Search for the cell housing the specified text and yield its [x, y] center coordinate. 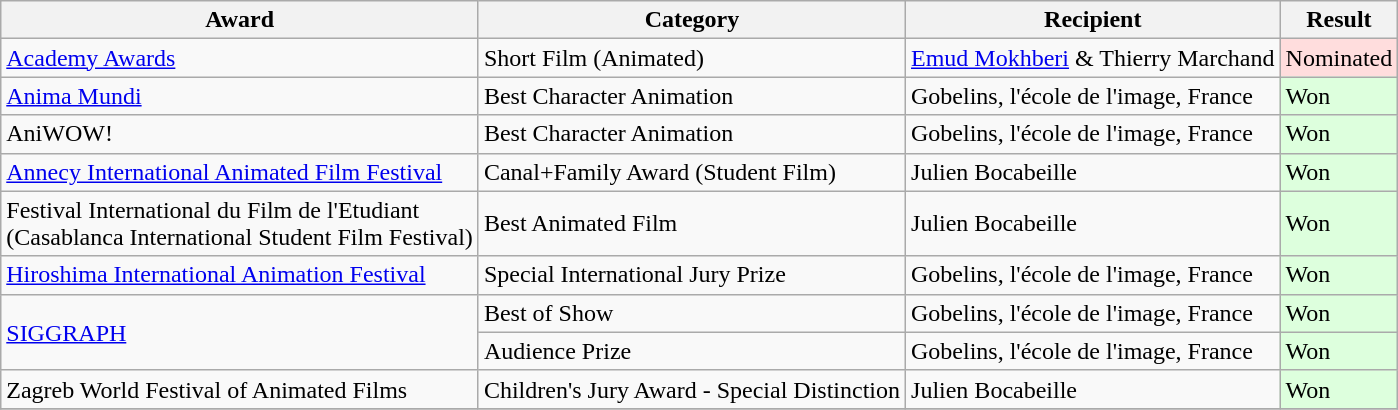
Festival International du Film de l'Etudiant(Casablanca International Student Film Festival) [240, 224]
Award [240, 20]
Children's Jury Award - Special Distinction [692, 389]
Best Animated Film [692, 224]
Result [1339, 20]
Best of Show [692, 313]
Special International Jury Prize [692, 275]
Recipient [1094, 20]
Nominated [1339, 58]
Academy Awards [240, 58]
Anima Mundi [240, 96]
Short Film (Animated) [692, 58]
Category [692, 20]
Canal+Family Award (Student Film) [692, 172]
Audience Prize [692, 351]
AniWOW! [240, 134]
Hiroshima International Animation Festival [240, 275]
Annecy International Animated Film Festival [240, 172]
Emud Mokhberi & Thierry Marchand [1094, 58]
SIGGRAPH [240, 332]
Zagreb World Festival of Animated Films [240, 389]
